For the text-containing cell, return its midpoint in [X, Y] coordinate format. 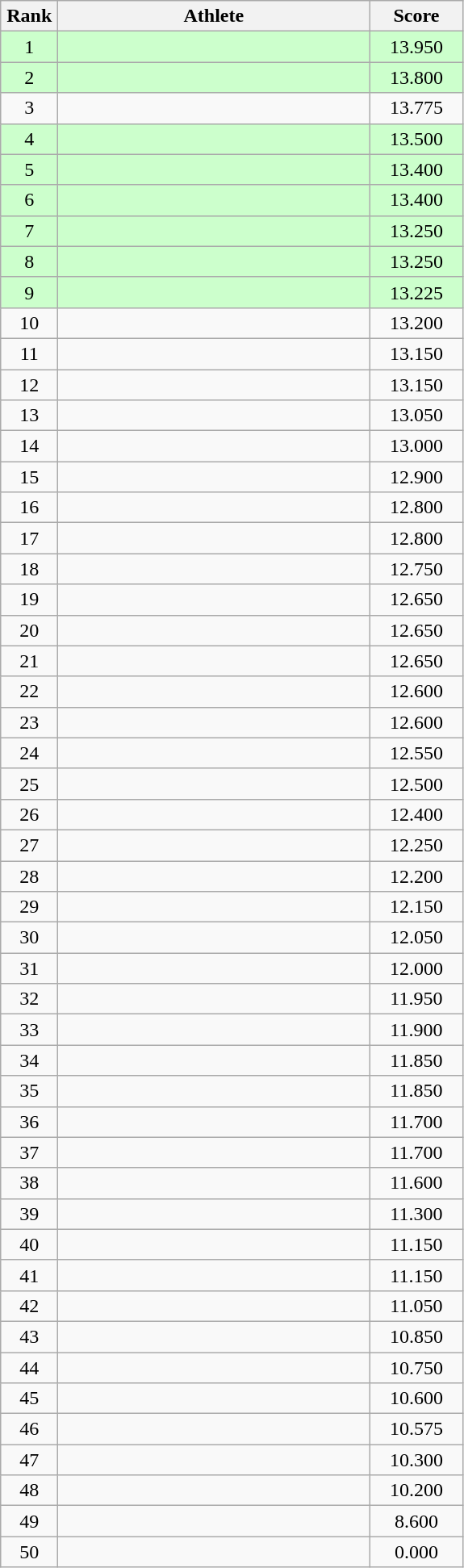
10 [29, 323]
30 [29, 938]
20 [29, 630]
13 [29, 416]
12.400 [416, 814]
42 [29, 1306]
23 [29, 722]
12.900 [416, 477]
32 [29, 999]
14 [29, 446]
17 [29, 538]
31 [29, 968]
12.500 [416, 784]
13.775 [416, 108]
11.300 [416, 1214]
8 [29, 261]
Rank [29, 16]
16 [29, 508]
12.750 [416, 569]
5 [29, 169]
0.000 [416, 1552]
12.000 [416, 968]
7 [29, 231]
10.200 [416, 1491]
35 [29, 1091]
Athlete [214, 16]
39 [29, 1214]
13.000 [416, 446]
8.600 [416, 1521]
41 [29, 1275]
12.150 [416, 907]
10.600 [416, 1399]
12 [29, 385]
1 [29, 47]
22 [29, 692]
11.050 [416, 1306]
50 [29, 1552]
12.250 [416, 845]
15 [29, 477]
29 [29, 907]
33 [29, 1030]
21 [29, 661]
3 [29, 108]
13.200 [416, 323]
10.300 [416, 1460]
13.225 [416, 292]
25 [29, 784]
24 [29, 753]
13.800 [416, 77]
26 [29, 814]
13.950 [416, 47]
45 [29, 1399]
40 [29, 1244]
4 [29, 139]
9 [29, 292]
12.550 [416, 753]
2 [29, 77]
11.600 [416, 1183]
43 [29, 1336]
10.750 [416, 1368]
Score [416, 16]
28 [29, 876]
48 [29, 1491]
36 [29, 1122]
12.050 [416, 938]
11.900 [416, 1030]
37 [29, 1152]
13.050 [416, 416]
13.500 [416, 139]
19 [29, 600]
49 [29, 1521]
44 [29, 1368]
18 [29, 569]
34 [29, 1060]
10.575 [416, 1429]
6 [29, 200]
46 [29, 1429]
38 [29, 1183]
12.200 [416, 876]
27 [29, 845]
11 [29, 353]
47 [29, 1460]
11.950 [416, 999]
10.850 [416, 1336]
